Find where the given text appears and provide that cell's center as [X, Y] coordinate. 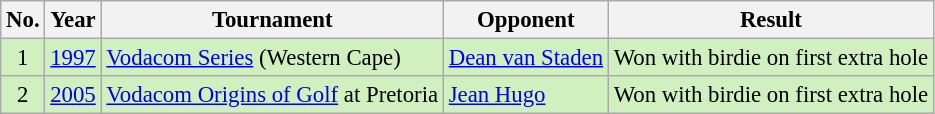
Year [73, 20]
1997 [73, 58]
Result [770, 20]
Opponent [526, 20]
2 [23, 95]
1 [23, 58]
Vodacom Series (Western Cape) [272, 58]
Tournament [272, 20]
2005 [73, 95]
Jean Hugo [526, 95]
No. [23, 20]
Vodacom Origins of Golf at Pretoria [272, 95]
Dean van Staden [526, 58]
